Locate the cell with the specified text and output its [X, Y] center coordinate. 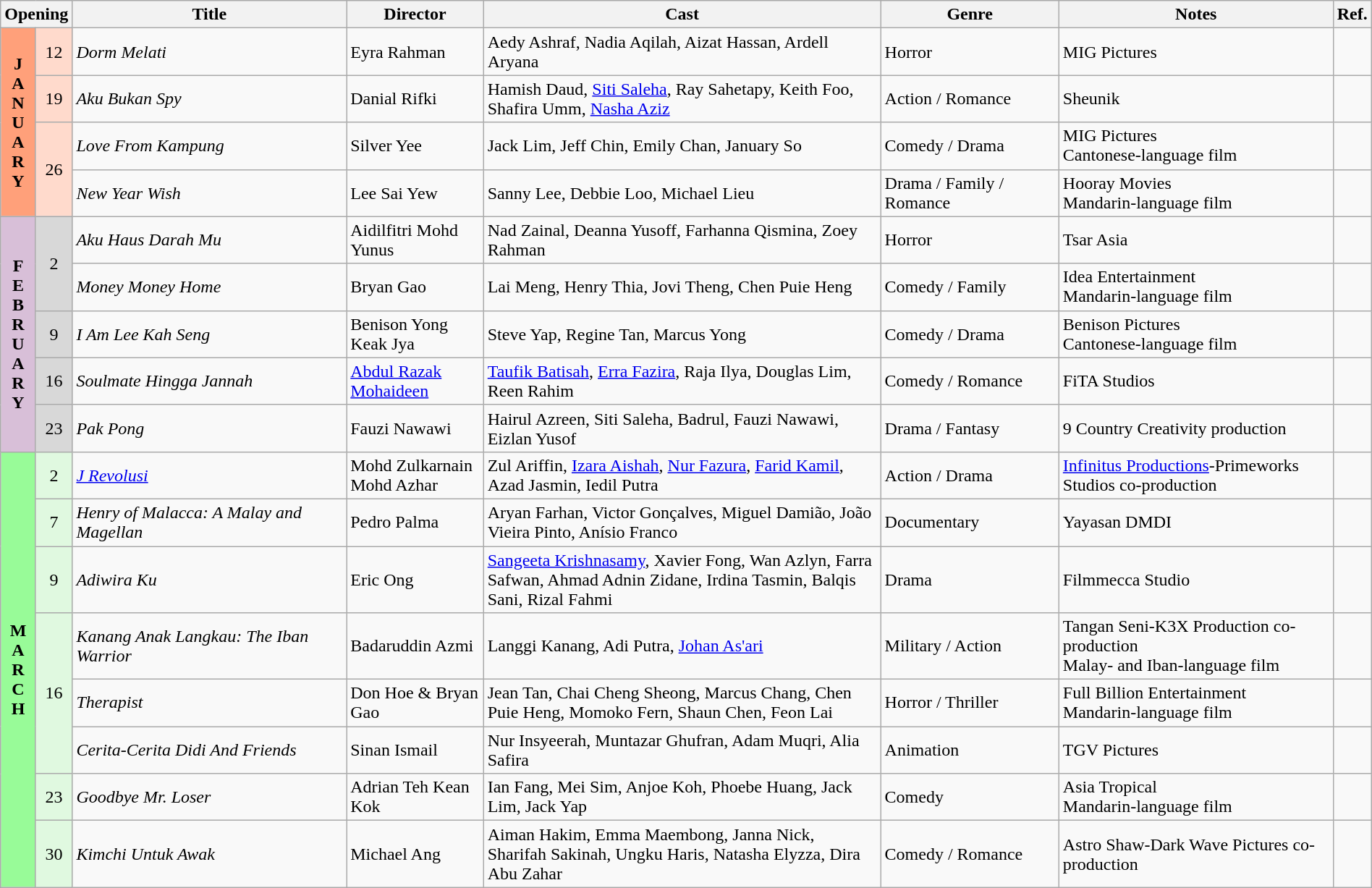
7 [54, 523]
Comedy / Family [970, 287]
Benison Yong Keak Jya [415, 334]
Action / Drama [970, 475]
FEBRUARY [19, 334]
Henry of Malacca: A Malay and Magellan [210, 523]
Infinitus Productions-Primeworks Studios co-production [1195, 475]
Michael Ang [415, 854]
Danial Rifki [415, 98]
Goodbye Mr. Loser [210, 798]
Yayasan DMDI [1195, 523]
MARCH [19, 669]
Sheunik [1195, 98]
Don Hoe & Bryan Gao [415, 703]
Drama [970, 579]
Tsar Asia [1195, 240]
30 [54, 854]
Military / Action [970, 646]
Genre [970, 14]
Kanang Anak Langkau: The Iban Warrior [210, 646]
Kimchi Untuk Awak [210, 854]
Sinan Ismail [415, 750]
J Revolusi [210, 475]
12 [54, 52]
Eyra Rahman [415, 52]
Silver Yee [415, 146]
Cerita-Cerita Didi And Friends [210, 750]
TGV Pictures [1195, 750]
Badaruddin Azmi [415, 646]
Drama / Fantasy [970, 428]
Idea EntertainmentMandarin-language film [1195, 287]
Mohd Zulkarnain Mohd Azhar [415, 475]
FiTA Studios [1195, 381]
Tangan Seni-K3X Production co-productionMalay- and Iban-language film [1195, 646]
Lee Sai Yew [415, 193]
I Am Lee Kah Seng [210, 334]
New Year Wish [210, 193]
Jack Lim, Jeff Chin, Emily Chan, January So [682, 146]
Benison PicturesCantonese-language film [1195, 334]
Notes [1195, 14]
Director [415, 14]
Aiman Hakim, Emma Maembong, Janna Nick, Sharifah Sakinah, Ungku Haris, Natasha Elyzza, Dira Abu Zahar [682, 854]
Aidilfitri Mohd Yunus [415, 240]
Ian Fang, Mei Sim, Anjoe Koh, Phoebe Huang, Jack Lim, Jack Yap [682, 798]
Horror / Thriller [970, 703]
Nad Zainal, Deanna Yusoff, Farhanna Qismina, Zoey Rahman [682, 240]
Pak Pong [210, 428]
Nur Insyeerah, Muntazar Ghufran, Adam Muqri, Alia Safira [682, 750]
Fauzi Nawawi [415, 428]
Bryan Gao [415, 287]
Hooray MoviesMandarin-language film [1195, 193]
MIG PicturesCantonese-language film [1195, 146]
Drama / Family / Romance [970, 193]
Aku Haus Darah Mu [210, 240]
Adrian Teh Kean Kok [415, 798]
Therapist [210, 703]
Steve Yap, Regine Tan, Marcus Yong [682, 334]
Aryan Farhan, Victor Gonçalves, Miguel Damião, João Vieira Pinto, Anísio Franco [682, 523]
Taufik Batisah, Erra Fazira, Raja Ilya, Douglas Lim, Reen Rahim [682, 381]
Abdul Razak Mohaideen [415, 381]
19 [54, 98]
Title [210, 14]
Ref. [1352, 14]
Langgi Kanang, Adi Putra, Johan As'ari [682, 646]
Pedro Palma [415, 523]
JANUARY [19, 122]
Full Billion EntertainmentMandarin-language film [1195, 703]
Eric Ong [415, 579]
Comedy [970, 798]
Opening [36, 14]
Documentary [970, 523]
Astro Shaw-Dark Wave Pictures co-production [1195, 854]
MIG Pictures [1195, 52]
Lai Meng, Henry Thia, Jovi Theng, Chen Puie Heng [682, 287]
Animation [970, 750]
Love From Kampung [210, 146]
9 Country Creativity production [1195, 428]
Zul Ariffin, Izara Aishah, Nur Fazura, Farid Kamil, Azad Jasmin, Iedil Putra [682, 475]
Hamish Daud, Siti Saleha, Ray Sahetapy, Keith Foo, Shafira Umm, Nasha Aziz [682, 98]
Asia TropicalMandarin-language film [1195, 798]
Soulmate Hingga Jannah [210, 381]
Jean Tan, Chai Cheng Sheong, Marcus Chang, Chen Puie Heng, Momoko Fern, Shaun Chen, Feon Lai [682, 703]
Filmmecca Studio [1195, 579]
Aku Bukan Spy [210, 98]
Aedy Ashraf, Nadia Aqilah, Aizat Hassan, Ardell Aryana [682, 52]
26 [54, 169]
Adiwira Ku [210, 579]
Dorm Melati [210, 52]
Sanny Lee, Debbie Loo, Michael Lieu [682, 193]
Sangeeta Krishnasamy, Xavier Fong, Wan Azlyn, Farra Safwan, Ahmad Adnin Zidane, Irdina Tasmin, Balqis Sani, Rizal Fahmi [682, 579]
Action / Romance [970, 98]
Cast [682, 14]
Money Money Home [210, 287]
Hairul Azreen, Siti Saleha, Badrul, Fauzi Nawawi, Eizlan Yusof [682, 428]
